Locate the cell with the specified text and output its (X, Y) center coordinate. 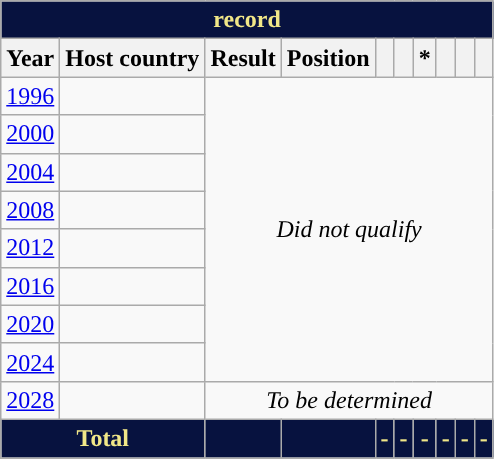
2016 (30, 286)
Result (243, 58)
2008 (30, 210)
Host country (132, 58)
* (424, 58)
2000 (30, 134)
2004 (30, 172)
2020 (30, 324)
Position (328, 58)
2028 (30, 400)
Total (103, 438)
1996 (30, 96)
To be determined (349, 400)
2012 (30, 248)
Year (30, 58)
record (248, 20)
Did not qualify (349, 229)
2024 (30, 362)
